Determine the [x, y] coordinate at the center of the cell enclosing the given text.  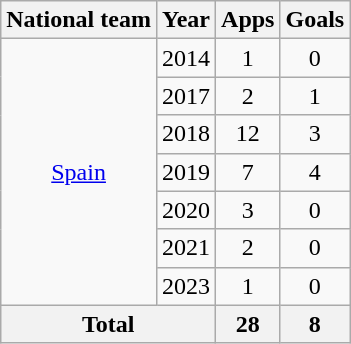
28 [248, 324]
12 [248, 134]
Spain [79, 172]
Goals [315, 20]
2020 [186, 210]
8 [315, 324]
2021 [186, 248]
4 [315, 172]
Apps [248, 20]
2023 [186, 286]
National team [79, 20]
Total [108, 324]
7 [248, 172]
Year [186, 20]
2019 [186, 172]
2014 [186, 58]
2018 [186, 134]
2017 [186, 96]
